Return [X, Y] of the center of cell containing provided text 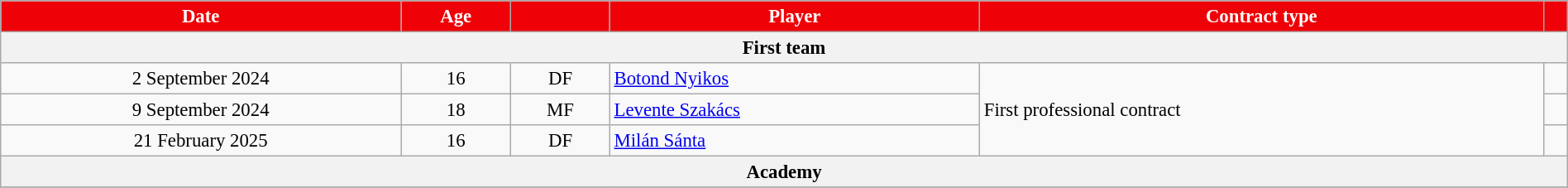
Levente Szakács [794, 110]
Contract type [1261, 17]
9 September 2024 [201, 110]
Milán Sánta [794, 141]
Date [201, 17]
First team [784, 48]
2 September 2024 [201, 79]
Botond Nyikos [794, 79]
MF [561, 110]
21 February 2025 [201, 141]
First professional contract [1261, 109]
18 [457, 110]
Player [794, 17]
Academy [784, 172]
Age [457, 17]
